Capture the cell that displays the provided text and extract its [x, y] central coordinate. 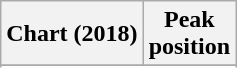
Peakposition [189, 34]
Chart (2018) [72, 34]
